Locate the cell with the specified text and output its (x, y) center coordinate. 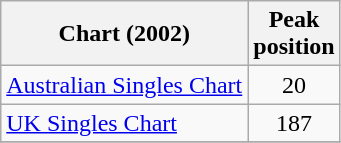
Chart (2002) (124, 34)
Australian Singles Chart (124, 85)
Peakposition (294, 34)
UK Singles Chart (124, 123)
187 (294, 123)
20 (294, 85)
